Identify which cell holds the provided text, then report its (x, y) central coordinate. 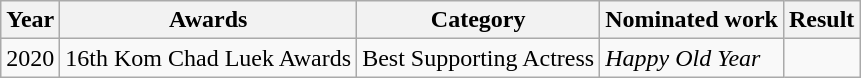
Category (478, 20)
2020 (30, 58)
Result (821, 20)
Best Supporting Actress (478, 58)
Nominated work (692, 20)
Year (30, 20)
Awards (208, 20)
16th Kom Chad Luek Awards (208, 58)
Happy Old Year (692, 58)
